Find where the given text appears and provide that cell's center as (X, Y) coordinate. 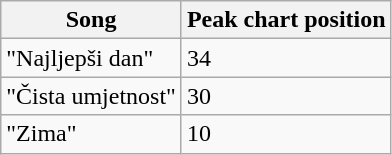
30 (286, 96)
34 (286, 58)
Song (92, 20)
"Najljepši dan" (92, 58)
Peak chart position (286, 20)
10 (286, 134)
"Zima" (92, 134)
"Čista umjetnost" (92, 96)
